Find where the given text appears and provide that cell's center as (X, Y) coordinate. 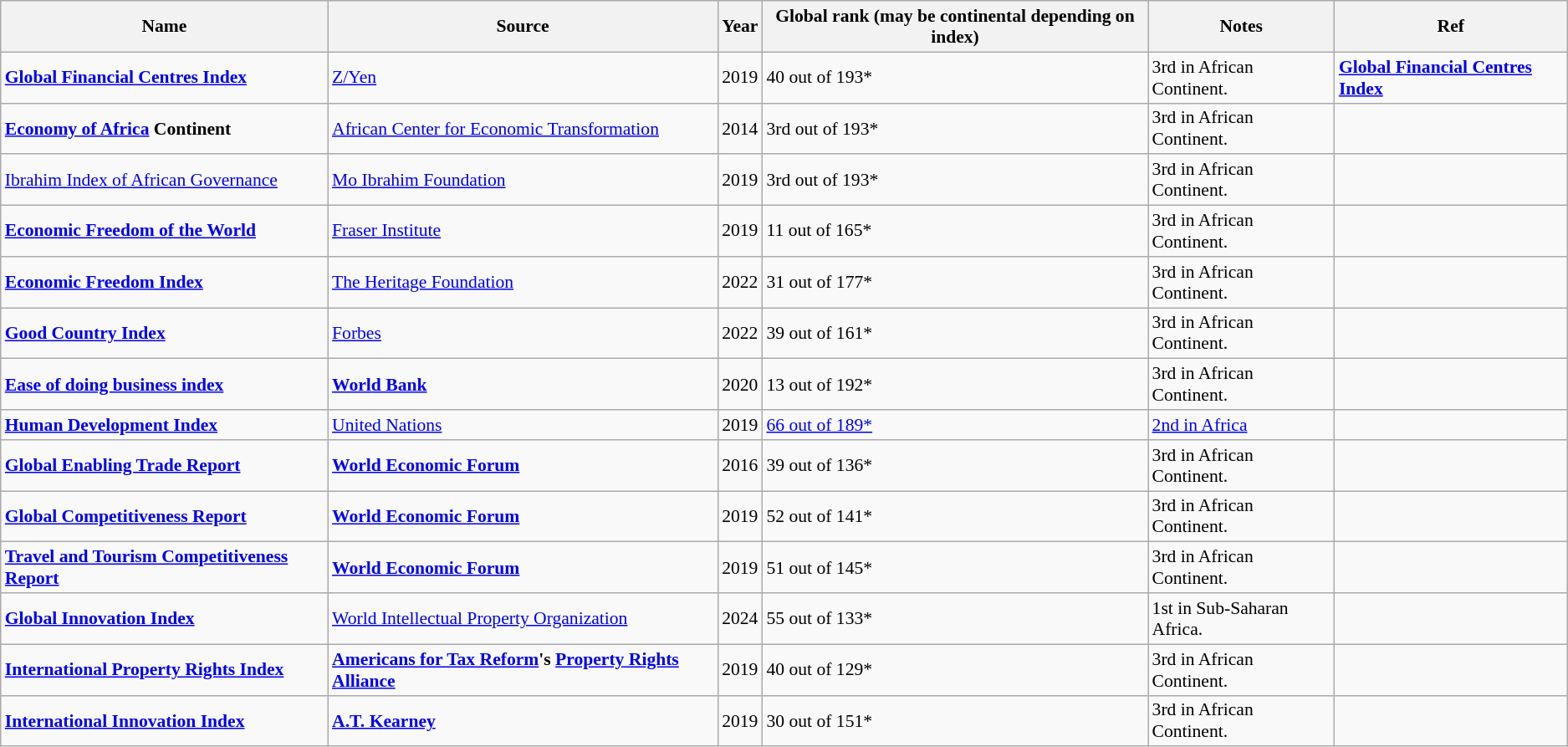
International Property Rights Index (164, 669)
Economy of Africa Continent (164, 129)
51 out of 145* (955, 567)
Mo Ibrahim Foundation (523, 181)
Ibrahim Index of African Governance (164, 181)
55 out of 133* (955, 619)
Good Country Index (164, 333)
Fraser Institute (523, 231)
2016 (739, 465)
40 out of 193* (955, 77)
52 out of 141* (955, 517)
39 out of 136* (955, 465)
Economic Freedom of the World (164, 231)
Name (164, 27)
Americans for Tax Reform's Property Rights Alliance (523, 669)
Ease of doing business index (164, 385)
United Nations (523, 425)
Notes (1241, 27)
13 out of 192* (955, 385)
66 out of 189* (955, 425)
The Heritage Foundation (523, 283)
11 out of 165* (955, 231)
Source (523, 27)
African Center for Economic Transformation (523, 129)
Economic Freedom Index (164, 283)
1st in Sub-Saharan Africa. (1241, 619)
Z/Yen (523, 77)
30 out of 151* (955, 721)
Global Innovation Index (164, 619)
2nd in Africa (1241, 425)
Year (739, 27)
31 out of 177* (955, 283)
World Intellectual Property Organization (523, 619)
Global rank (may be continental depending on index) (955, 27)
Travel and Tourism Competitiveness Report (164, 567)
International Innovation Index (164, 721)
2020 (739, 385)
2024 (739, 619)
Global Competitiveness Report (164, 517)
Global Enabling Trade Report (164, 465)
39 out of 161* (955, 333)
Forbes (523, 333)
Ref (1451, 27)
A.T. Kearney (523, 721)
World Bank (523, 385)
Human Development Index (164, 425)
40 out of 129* (955, 669)
2014 (739, 129)
